Identify which cell holds the provided text, then report its (X, Y) central coordinate. 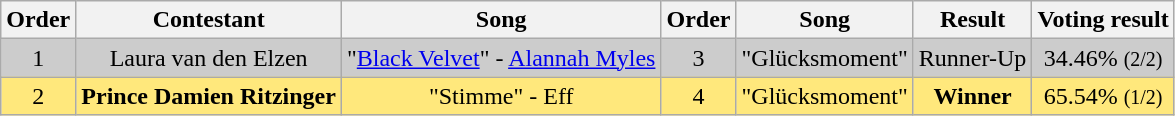
Winner (972, 96)
Contestant (209, 20)
"Black Velvet" - Alannah Myles (501, 58)
65.54% (1/2) (1103, 96)
4 (698, 96)
34.46% (2/2) (1103, 58)
Voting result (1103, 20)
Result (972, 20)
"Stimme" - Eff (501, 96)
Runner-Up (972, 58)
2 (38, 96)
1 (38, 58)
3 (698, 58)
Prince Damien Ritzinger (209, 96)
Laura van den Elzen (209, 58)
